Return (X, Y) of the center of cell containing provided text 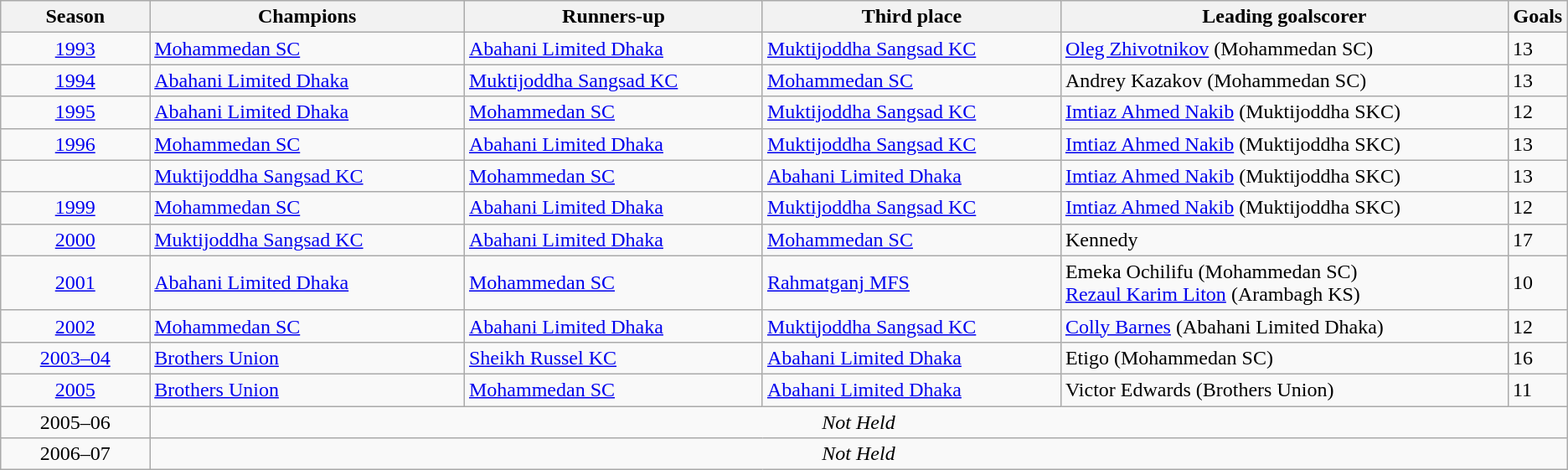
Third place (911, 17)
17 (1538, 240)
2006–07 (75, 454)
2005–06 (75, 421)
Etigo (Mohammedan SC) (1284, 358)
16 (1538, 358)
Sheikh Russel KC (613, 358)
Goals (1538, 17)
Season (75, 17)
Colly Barnes (Abahani Limited Dhaka) (1284, 326)
Leading goalscorer (1284, 17)
1999 (75, 208)
11 (1538, 390)
Rahmatganj MFS (911, 283)
Emeka Ochilifu (Mohammedan SC) Rezaul Karim Liton (Arambagh KS) (1284, 283)
Victor Edwards (Brothers Union) (1284, 390)
Champions (307, 17)
1993 (75, 49)
Andrey Kazakov (Mohammedan SC) (1284, 80)
2000 (75, 240)
1996 (75, 144)
Oleg Zhivotnikov (Mohammedan SC) (1284, 49)
2003–04 (75, 358)
1995 (75, 112)
Runners-up (613, 17)
2001 (75, 283)
1994 (75, 80)
2002 (75, 326)
10 (1538, 283)
Kennedy (1284, 240)
2005 (75, 390)
